Find where the given text appears and provide that cell's center as [x, y] coordinate. 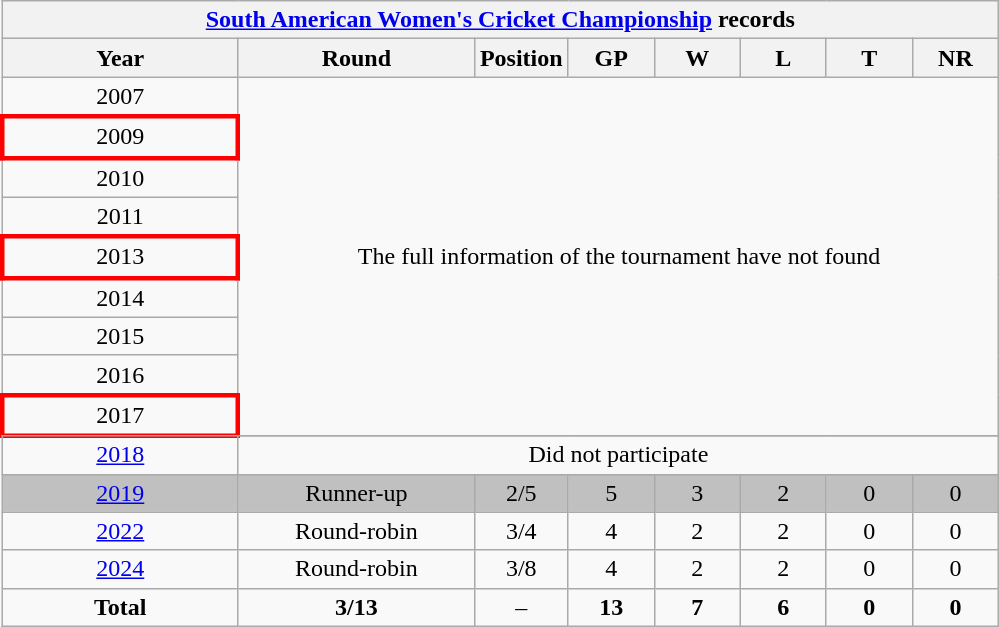
Round [356, 58]
L [783, 58]
3 [697, 493]
2016 [120, 375]
2014 [120, 298]
3/4 [521, 531]
2009 [120, 136]
Position [521, 58]
The full information of the tournament have not found [618, 256]
NR [955, 58]
2010 [120, 178]
Did not participate [618, 455]
2017 [120, 416]
6 [783, 607]
Runner-up [356, 493]
– [521, 607]
2018 [120, 455]
2011 [120, 217]
3/13 [356, 607]
2024 [120, 569]
2022 [120, 531]
3/8 [521, 569]
W [697, 58]
GP [611, 58]
Year [120, 58]
2019 [120, 493]
7 [697, 607]
T [869, 58]
2007 [120, 97]
5 [611, 493]
Total [120, 607]
13 [611, 607]
2013 [120, 258]
2015 [120, 336]
South American Women's Cricket Championship records [500, 20]
2/5 [521, 493]
